Pinpoint the cell where the given text exists, returning its (x, y) midpoint coordinate. 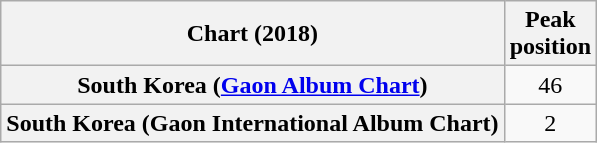
2 (550, 123)
South Korea (Gaon International Album Chart) (252, 123)
46 (550, 85)
Peak position (550, 34)
Chart (2018) (252, 34)
South Korea (Gaon Album Chart) (252, 85)
